Extract the (x, y) coordinate from the center of the cell holding the provided text.  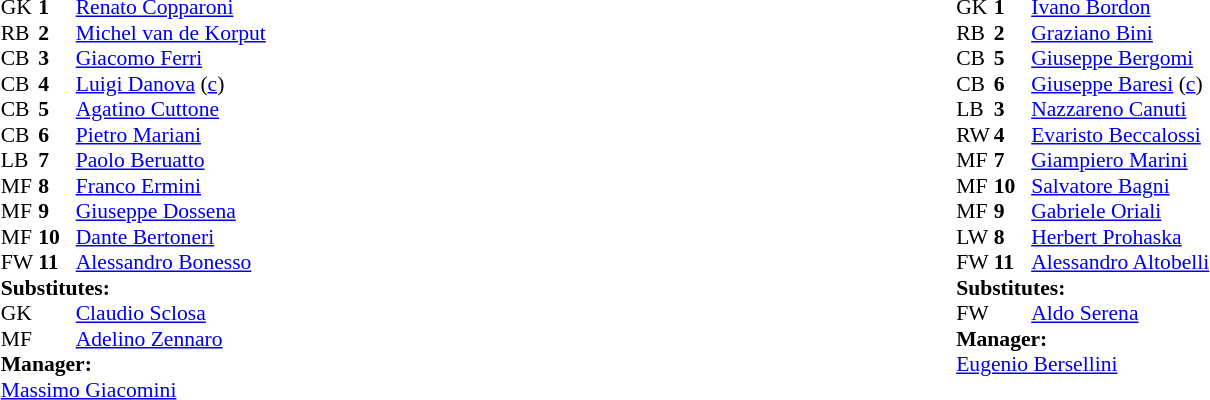
Alessandro Altobelli (1120, 263)
Agatino Cuttone (171, 109)
Salvatore Bagni (1120, 186)
GK (20, 313)
Alessandro Bonesso (171, 263)
Gabriele Oriali (1120, 211)
Adelino Zennaro (171, 339)
Aldo Serena (1120, 313)
Herbert Prohaska (1120, 237)
Giuseppe Dossena (171, 211)
RW (975, 135)
Giuseppe Baresi (c) (1120, 84)
Paolo Beruatto (171, 161)
Michel van de Korput (171, 33)
Pietro Mariani (171, 135)
Giuseppe Bergomi (1120, 59)
Graziano Bini (1120, 33)
Giacomo Ferri (171, 59)
Franco Ermini (171, 186)
LW (975, 237)
Luigi Danova (c) (171, 84)
Nazzareno Canuti (1120, 109)
Dante Bertoneri (171, 237)
Giampiero Marini (1120, 161)
Evaristo Beccalossi (1120, 135)
Eugenio Bersellini (1082, 365)
Claudio Sclosa (171, 313)
